Provide the (X, Y) coordinate of the cell's center where the given text is located.  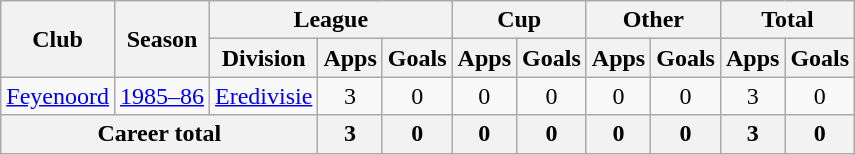
League (332, 20)
Feyenoord (58, 96)
Season (162, 39)
Eredivisie (264, 96)
Division (264, 58)
Total (787, 20)
1985–86 (162, 96)
Club (58, 39)
Other (653, 20)
Cup (519, 20)
Career total (160, 134)
